Extract the [X, Y] coordinate from the center of the cell holding the provided text.  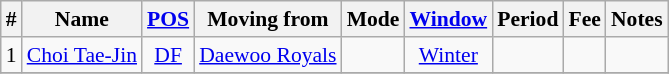
# [12, 19]
Window [448, 19]
Daewoo Royals [268, 55]
POS [168, 19]
Notes [637, 19]
Name [82, 19]
Moving from [268, 19]
Mode [374, 19]
1 [12, 55]
Winter [448, 55]
Choi Tae-Jin [82, 55]
DF [168, 55]
Period [528, 19]
Fee [584, 19]
